Pinpoint the cell where the given text exists, returning its [X, Y] midpoint coordinate. 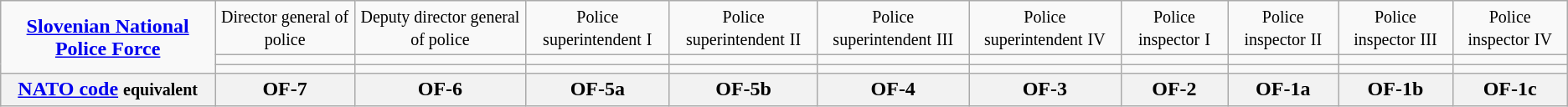
OF-5b [743, 89]
Police inspector IV [1509, 28]
OF-4 [893, 89]
OF-2 [1174, 89]
OF-1a [1283, 89]
Director general of police [285, 28]
NATO code equivalent [108, 89]
OF-7 [285, 89]
Police inspector II [1283, 28]
OF-6 [441, 89]
Police superintendent IV [1045, 28]
OF-5a [597, 89]
Slovenian National Police Force [108, 37]
Police superintendent III [893, 28]
Police superintendent I [597, 28]
Police inspector III [1395, 28]
OF-3 [1045, 89]
Police inspector I [1174, 28]
OF-1c [1509, 89]
Deputy director general of police [441, 28]
OF-1b [1395, 89]
Police superintendent II [743, 28]
